Capture the cell that displays the provided text and extract its (x, y) central coordinate. 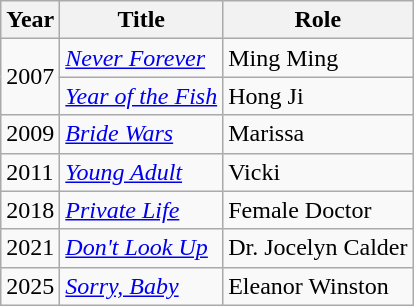
2018 (30, 210)
Private Life (142, 210)
Sorry, Baby (142, 286)
Young Adult (142, 172)
Title (142, 20)
Bride Wars (142, 134)
Year of the Fish (142, 96)
2007 (30, 77)
2011 (30, 172)
Role (318, 20)
Eleanor Winston (318, 286)
Never Forever (142, 58)
Vicki (318, 172)
2009 (30, 134)
Marissa (318, 134)
2021 (30, 248)
Ming Ming (318, 58)
Year (30, 20)
2025 (30, 286)
Hong Ji (318, 96)
Female Doctor (318, 210)
Don't Look Up (142, 248)
Dr. Jocelyn Calder (318, 248)
